Identify which cell holds the provided text, then report its (X, Y) central coordinate. 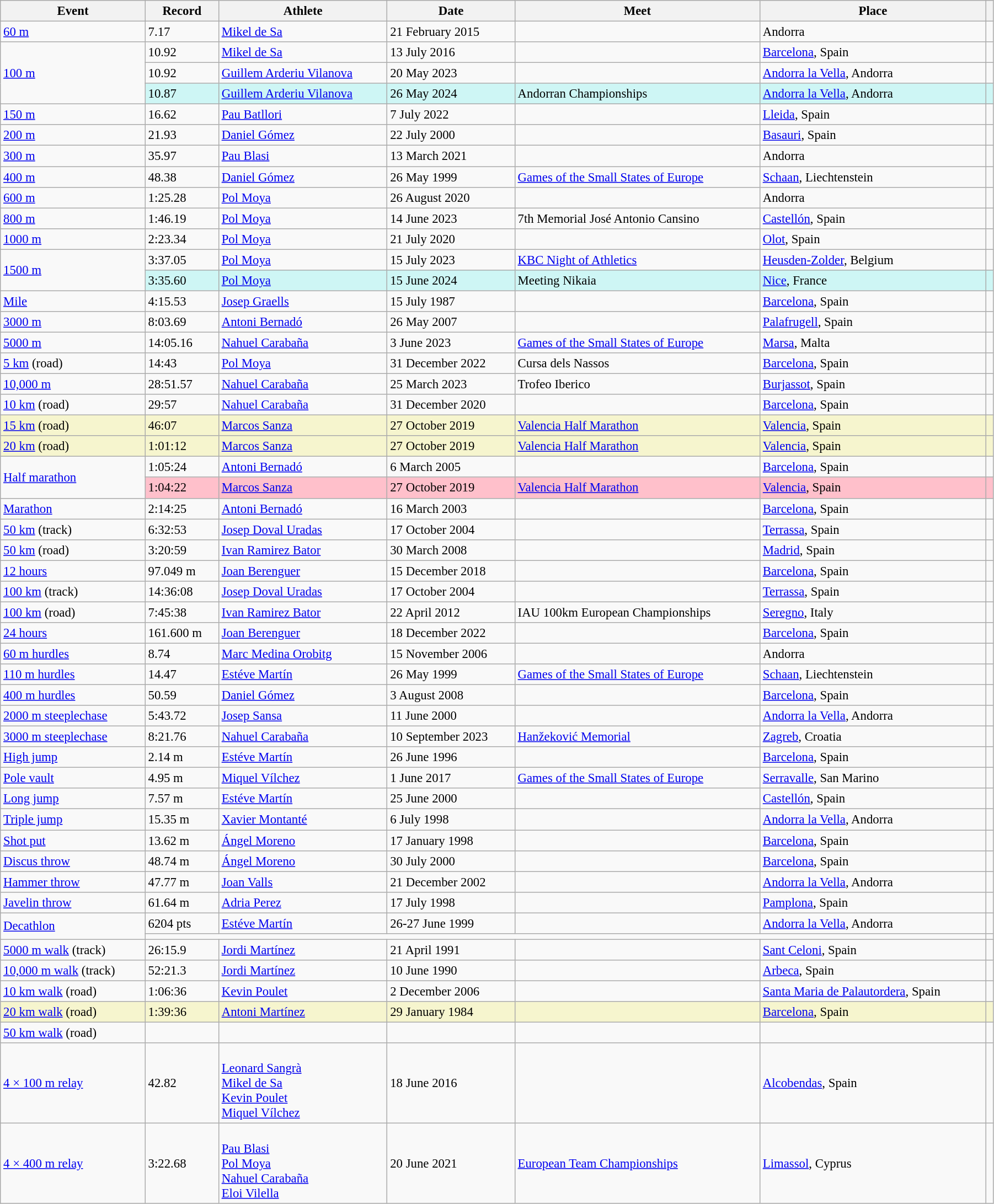
18 December 2022 (451, 633)
Shot put (73, 841)
15 December 2018 (451, 571)
14:43 (182, 363)
15 July 1987 (451, 301)
10 September 2023 (451, 737)
61.64 m (182, 902)
Zagreb, Croatia (873, 737)
12 hours (73, 571)
50 km (road) (73, 550)
26 May 2024 (451, 94)
2 December 2006 (451, 991)
Joan Valls (303, 882)
Palafrugell, Spain (873, 322)
Athlete (303, 11)
Sant Celoni, Spain (873, 950)
3 June 2023 (451, 343)
29:57 (182, 405)
26 June 1996 (451, 757)
20 km walk (road) (73, 1012)
13 July 2016 (451, 52)
16.62 (182, 115)
11 June 2000 (451, 716)
Javelin throw (73, 902)
1:46.19 (182, 218)
300 m (73, 156)
50.59 (182, 695)
600 m (73, 197)
Kevin Poulet (303, 991)
Triple jump (73, 820)
Long jump (73, 799)
Meet (637, 11)
10,000 m walk (track) (73, 971)
800 m (73, 218)
8:21.76 (182, 737)
21 December 2002 (451, 882)
5000 m (73, 343)
Andorran Championships (637, 94)
Limassol, Cyprus (873, 1164)
Date (451, 11)
26 May 2007 (451, 322)
14 June 2023 (451, 218)
14:36:08 (182, 592)
30 July 2000 (451, 861)
Mile (73, 301)
Marathon (73, 509)
4 × 400 m relay (73, 1164)
1:25.28 (182, 197)
7.57 m (182, 799)
Trofeo Iberico (637, 384)
Josep Sansa (303, 716)
10,000 m (73, 384)
50 km walk (road) (73, 1033)
17 January 1998 (451, 841)
60 m (73, 32)
26 August 2020 (451, 197)
Decathlon (73, 926)
10 km walk (road) (73, 991)
29 January 1984 (451, 1012)
European Team Championships (637, 1164)
Olot, Spain (873, 239)
Pole vault (73, 778)
Santa Maria de Palautordera, Spain (873, 991)
KBC Night of Athletics (637, 260)
10.87 (182, 94)
400 m (73, 177)
47.77 m (182, 882)
17 July 1998 (451, 902)
6 July 1998 (451, 820)
15 km (road) (73, 426)
1:06:36 (182, 991)
2000 m steeplechase (73, 716)
13.62 m (182, 841)
Josep Graells (303, 301)
Cursa dels Nassos (637, 363)
18 June 2016 (451, 1083)
3000 m (73, 322)
Alcobendas, Spain (873, 1083)
Miquel Vílchez (303, 778)
21.93 (182, 135)
1:01:12 (182, 446)
6204 pts (182, 923)
20 June 2021 (451, 1164)
48.38 (182, 177)
100 km (road) (73, 612)
1:39:36 (182, 1012)
21 July 2020 (451, 239)
High jump (73, 757)
3:22.68 (182, 1164)
Event (73, 11)
Madrid, Spain (873, 550)
8.74 (182, 654)
100 m (73, 73)
Hanžeković Memorial (637, 737)
35.97 (182, 156)
1000 m (73, 239)
15 June 2024 (451, 281)
Marsa, Malta (873, 343)
Basauri, Spain (873, 135)
200 m (73, 135)
15 July 2023 (451, 260)
1500 m (73, 270)
Pamplona, Spain (873, 902)
Record (182, 11)
7 July 2022 (451, 115)
60 m hurdles (73, 654)
IAU 100km European Championships (637, 612)
7:45:38 (182, 612)
25 March 2023 (451, 384)
Burjassot, Spain (873, 384)
15.35 m (182, 820)
5:43.72 (182, 716)
4:15.53 (182, 301)
22 July 2000 (451, 135)
26-27 June 1999 (451, 923)
161.600 m (182, 633)
3000 m steeplechase (73, 737)
Adria Perez (303, 902)
150 m (73, 115)
3:35.60 (182, 281)
52:21.3 (182, 971)
28:51.57 (182, 384)
2:23.34 (182, 239)
6 March 2005 (451, 467)
7th Memorial José Antonio Cansino (637, 218)
10 km (road) (73, 405)
Pau BlasiPol MoyaNahuel CarabañaEloi Vilella (303, 1164)
110 m hurdles (73, 675)
Arbeca, Spain (873, 971)
Seregno, Italy (873, 612)
97.049 m (182, 571)
6:32:53 (182, 529)
Lleida, Spain (873, 115)
5000 m walk (track) (73, 950)
4.95 m (182, 778)
2:14:25 (182, 509)
Discus throw (73, 861)
Xavier Montanté (303, 820)
31 December 2022 (451, 363)
21 April 1991 (451, 950)
Serravalle, San Marino (873, 778)
20 May 2023 (451, 73)
Pau Batllori (303, 115)
3:20:59 (182, 550)
Hammer throw (73, 882)
30 March 2008 (451, 550)
Antoni Martínez (303, 1012)
4 × 100 m relay (73, 1083)
21 February 2015 (451, 32)
46:07 (182, 426)
13 March 2021 (451, 156)
25 June 2000 (451, 799)
Marc Medina Orobitg (303, 654)
Pau Blasi (303, 156)
Leonard SangràMikel de SaKevin PouletMiquel Vílchez (303, 1083)
31 December 2020 (451, 405)
3 August 2008 (451, 695)
Place (873, 11)
42.82 (182, 1083)
10 June 1990 (451, 971)
24 hours (73, 633)
Nice, France (873, 281)
400 m hurdles (73, 695)
7.17 (182, 32)
20 km (road) (73, 446)
1:05:24 (182, 467)
48.74 m (182, 861)
14:05.16 (182, 343)
50 km (track) (73, 529)
2.14 m (182, 757)
5 km (road) (73, 363)
3:37.05 (182, 260)
1 June 2017 (451, 778)
15 November 2006 (451, 654)
100 km (track) (73, 592)
26:15.9 (182, 950)
16 March 2003 (451, 509)
1:04:22 (182, 488)
22 April 2012 (451, 612)
Heusden-Zolder, Belgium (873, 260)
Meeting Nikaia (637, 281)
Half marathon (73, 478)
14.47 (182, 675)
8:03.69 (182, 322)
